Search for the cell housing the specified text and yield its [X, Y] center coordinate. 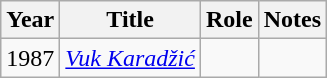
Title [130, 20]
Year [30, 20]
Vuk Karadžić [130, 58]
Role [229, 20]
Notes [292, 20]
1987 [30, 58]
